Detect which cell encompasses the target text, then output its [X, Y] center coordinate. 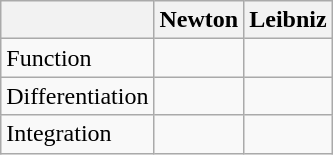
Newton [199, 20]
Function [78, 58]
Differentiation [78, 96]
Leibniz [288, 20]
Integration [78, 134]
